Return [x, y] of the center of cell containing provided text 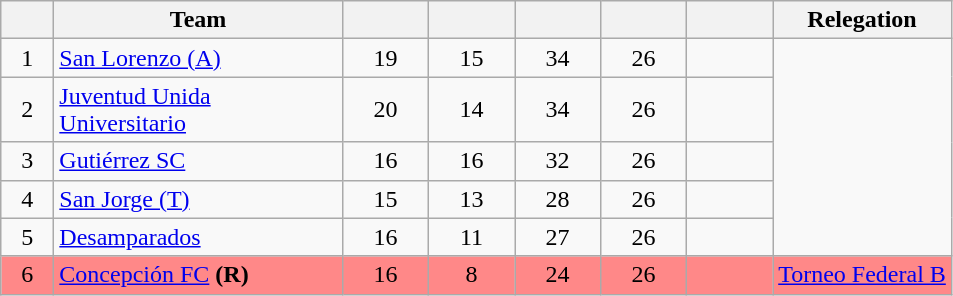
3 [28, 161]
28 [557, 199]
20 [385, 110]
24 [557, 275]
San Lorenzo (A) [198, 58]
Gutiérrez SC [198, 161]
14 [471, 110]
5 [28, 237]
32 [557, 161]
Torneo Federal B [862, 275]
Team [198, 20]
1 [28, 58]
27 [557, 237]
4 [28, 199]
Concepción FC (R) [198, 275]
19 [385, 58]
13 [471, 199]
Juventud Unida Universitario [198, 110]
San Jorge (T) [198, 199]
2 [28, 110]
6 [28, 275]
Desamparados [198, 237]
8 [471, 275]
11 [471, 237]
Relegation [862, 20]
